Return the [X, Y] coordinate for the center point of the cell that contains the specified text.  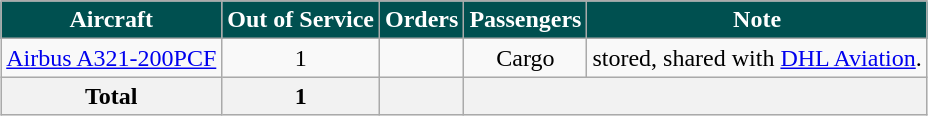
Out of Service [301, 20]
Note [757, 20]
stored, shared with DHL Aviation. [757, 58]
Total [112, 96]
Cargo [526, 58]
Orders [422, 20]
Aircraft [112, 20]
Passengers [526, 20]
Airbus A321-200PCF [112, 58]
